Detect which cell encompasses the target text, then output its (x, y) center coordinate. 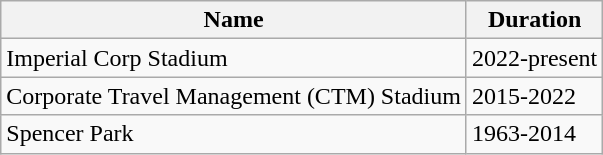
Duration (534, 20)
1963-2014 (534, 134)
Imperial Corp Stadium (234, 58)
Spencer Park (234, 134)
Name (234, 20)
Corporate Travel Management (CTM) Stadium (234, 96)
2015-2022 (534, 96)
2022-present (534, 58)
